Provide the (x, y) coordinate of the cell's center where the given text is located.  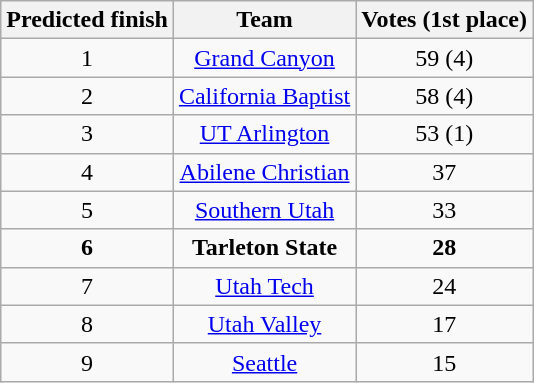
37 (444, 172)
Utah Valley (264, 324)
53 (1) (444, 134)
24 (444, 286)
33 (444, 210)
9 (88, 362)
Abilene Christian (264, 172)
28 (444, 248)
6 (88, 248)
8 (88, 324)
4 (88, 172)
Predicted finish (88, 20)
58 (4) (444, 96)
59 (4) (444, 58)
15 (444, 362)
7 (88, 286)
3 (88, 134)
2 (88, 96)
Tarleton State (264, 248)
1 (88, 58)
17 (444, 324)
Votes (1st place) (444, 20)
Southern Utah (264, 210)
Team (264, 20)
Utah Tech (264, 286)
UT Arlington (264, 134)
5 (88, 210)
California Baptist (264, 96)
Seattle (264, 362)
Grand Canyon (264, 58)
